Identify which cell holds the provided text, then report its [x, y] central coordinate. 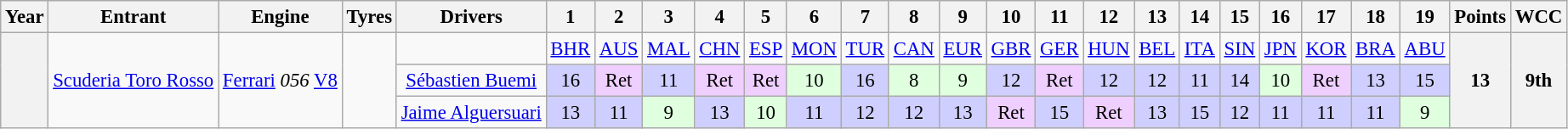
HUN [1109, 49]
BRA [1376, 49]
3 [668, 17]
AUS [619, 49]
Engine [281, 17]
Tyres [369, 17]
Year [25, 17]
2 [619, 17]
6 [814, 17]
GBR [1010, 49]
TUR [865, 49]
EUR [963, 49]
5 [766, 17]
17 [1327, 17]
KOR [1327, 49]
Entrant [134, 17]
GER [1060, 49]
ITA [1199, 49]
WCC [1538, 17]
Ferrari 056 V8 [281, 81]
9th [1538, 81]
CAN [913, 49]
Points [1480, 17]
ESP [766, 49]
MON [814, 49]
CHN [719, 49]
ABU [1425, 49]
BHR [570, 49]
BEL [1157, 49]
18 [1376, 17]
SIN [1240, 49]
4 [719, 17]
1 [570, 17]
Jaime Alguersuari [471, 113]
7 [865, 17]
Drivers [471, 17]
Sébastien Buemi [471, 81]
MAL [668, 49]
JPN [1281, 49]
Scuderia Toro Rosso [134, 81]
19 [1425, 17]
